Search for the cell housing the specified text and yield its (X, Y) center coordinate. 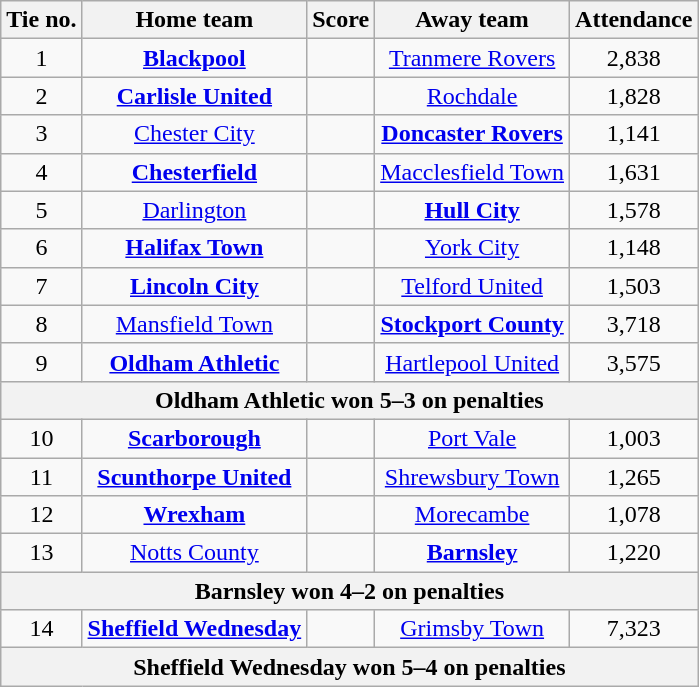
Blackpool (194, 58)
York City (472, 248)
1,828 (634, 96)
1,078 (634, 515)
1,631 (634, 172)
Stockport County (472, 324)
1,265 (634, 477)
Halifax Town (194, 248)
Scarborough (194, 438)
Scunthorpe United (194, 477)
11 (42, 477)
Mansfield Town (194, 324)
Sheffield Wednesday won 5–4 on penalties (350, 667)
Carlisle United (194, 96)
Wrexham (194, 515)
3 (42, 134)
Hartlepool United (472, 362)
Sheffield Wednesday (194, 629)
Doncaster Rovers (472, 134)
9 (42, 362)
Hull City (472, 210)
Score (341, 20)
8 (42, 324)
6 (42, 248)
Barnsley (472, 553)
1 (42, 58)
Notts County (194, 553)
Tie no. (42, 20)
Chesterfield (194, 172)
7 (42, 286)
Shrewsbury Town (472, 477)
1,141 (634, 134)
Morecambe (472, 515)
Lincoln City (194, 286)
4 (42, 172)
Chester City (194, 134)
Rochdale (472, 96)
1,220 (634, 553)
Home team (194, 20)
7,323 (634, 629)
1,578 (634, 210)
1,503 (634, 286)
Macclesfield Town (472, 172)
2,838 (634, 58)
Away team (472, 20)
12 (42, 515)
1,003 (634, 438)
10 (42, 438)
Telford United (472, 286)
1,148 (634, 248)
Port Vale (472, 438)
Tranmere Rovers (472, 58)
2 (42, 96)
Darlington (194, 210)
5 (42, 210)
14 (42, 629)
Barnsley won 4–2 on penalties (350, 591)
Oldham Athletic won 5–3 on penalties (350, 400)
3,575 (634, 362)
3,718 (634, 324)
Attendance (634, 20)
13 (42, 553)
Grimsby Town (472, 629)
Oldham Athletic (194, 362)
